Find where the given text appears and provide that cell's center as [X, Y] coordinate. 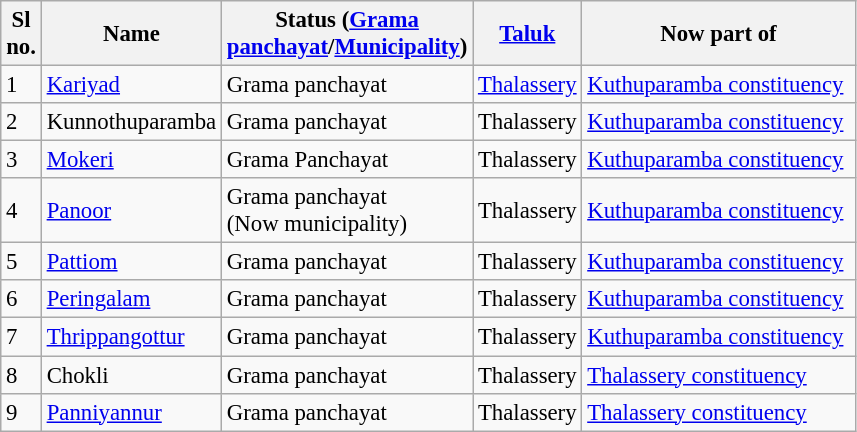
Name [131, 34]
Chokli [131, 375]
Thrippangottur [131, 337]
Now part of [718, 34]
Mokeri [131, 160]
Pattiom [131, 262]
6 [22, 299]
3 [22, 160]
Taluk [528, 34]
Status (Grama panchayat/Municipality) [346, 34]
4 [22, 210]
8 [22, 375]
Grama panchayat (Now municipality) [346, 210]
5 [22, 262]
Panniyannur [131, 412]
Kariyad [131, 85]
Grama Panchayat [346, 160]
Peringalam [131, 299]
7 [22, 337]
2 [22, 122]
1 [22, 85]
Kunnothuparamba [131, 122]
9 [22, 412]
Panoor [131, 210]
Sl no. [22, 34]
